Provide the [X, Y] coordinate of the cell's center where the given text is located.  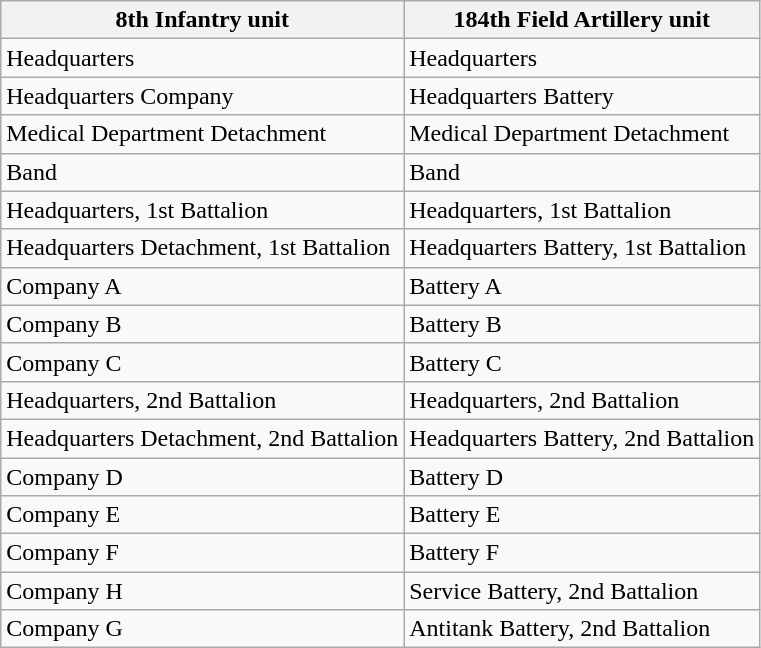
Battery E [582, 515]
Headquarters Detachment, 1st Battalion [202, 248]
Battery C [582, 362]
Battery B [582, 324]
Battery F [582, 553]
Headquarters Battery [582, 96]
Headquarters Battery, 1st Battalion [582, 248]
Company D [202, 477]
Headquarters Battery, 2nd Battalion [582, 438]
184th Field Artillery unit [582, 20]
Company E [202, 515]
Service Battery, 2nd Battalion [582, 591]
8th Infantry unit [202, 20]
Company F [202, 553]
Company B [202, 324]
Headquarters Company [202, 96]
Antitank Battery, 2nd Battalion [582, 629]
Company C [202, 362]
Company H [202, 591]
Company A [202, 286]
Battery D [582, 477]
Headquarters Detachment, 2nd Battalion [202, 438]
Battery A [582, 286]
Company G [202, 629]
